Identify which cell holds the provided text, then report its (X, Y) central coordinate. 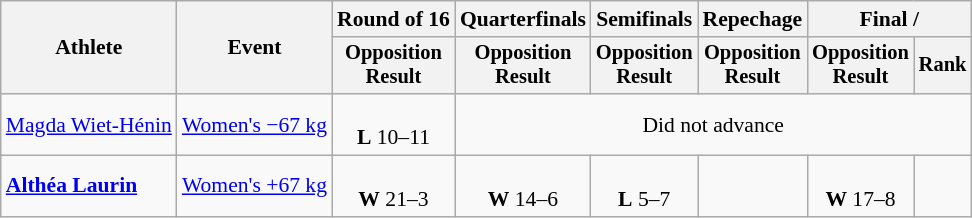
Magda Wiet-Hénin (89, 124)
Semifinals (644, 19)
Women's −67 kg (254, 124)
Rank (943, 66)
Women's +67 kg (254, 186)
L 5–7 (644, 186)
Event (254, 48)
Final / (889, 19)
Quarterfinals (523, 19)
Did not advance (713, 124)
Athlete (89, 48)
W 17–8 (860, 186)
Round of 16 (394, 19)
L 10–11 (394, 124)
Repechage (753, 19)
W 21–3 (394, 186)
Althéa Laurin (89, 186)
W 14–6 (523, 186)
